Scan for the cell matching the given text and deliver its [X, Y] coordinate at center. 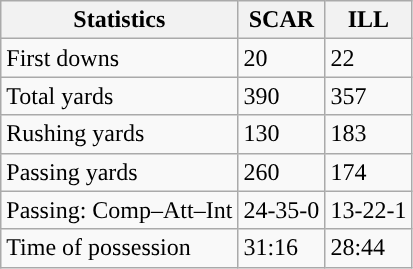
SCAR [282, 20]
20 [282, 58]
390 [282, 96]
31:16 [282, 248]
Rushing yards [120, 134]
Passing yards [120, 172]
Time of possession [120, 248]
28:44 [368, 248]
Passing: Comp–Att–Int [120, 210]
357 [368, 96]
22 [368, 58]
24-35-0 [282, 210]
13-22-1 [368, 210]
First downs [120, 58]
Total yards [120, 96]
130 [282, 134]
Statistics [120, 20]
ILL [368, 20]
260 [282, 172]
183 [368, 134]
174 [368, 172]
